Extract the (X, Y) coordinate from the center of the cell holding the provided text.  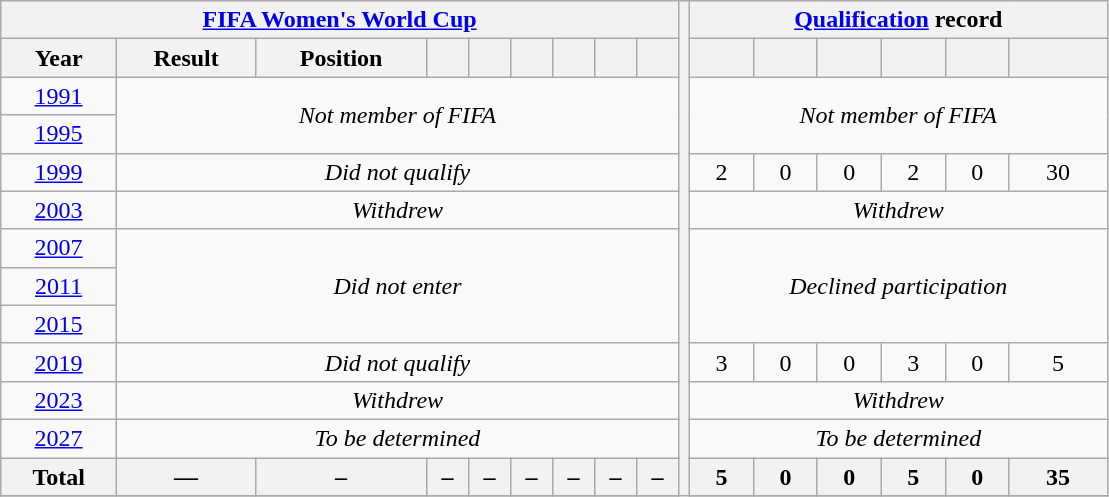
Result (186, 58)
1995 (59, 134)
Qualification record (898, 20)
Declined participation (898, 286)
2003 (59, 210)
Position (342, 58)
— (186, 477)
2015 (59, 324)
2011 (59, 286)
2027 (59, 438)
Did not enter (398, 286)
2019 (59, 362)
FIFA Women's World Cup (340, 20)
30 (1058, 172)
1991 (59, 96)
2007 (59, 248)
1999 (59, 172)
35 (1058, 477)
Total (59, 477)
2023 (59, 400)
Year (59, 58)
